Search for the cell housing the specified text and yield its [x, y] center coordinate. 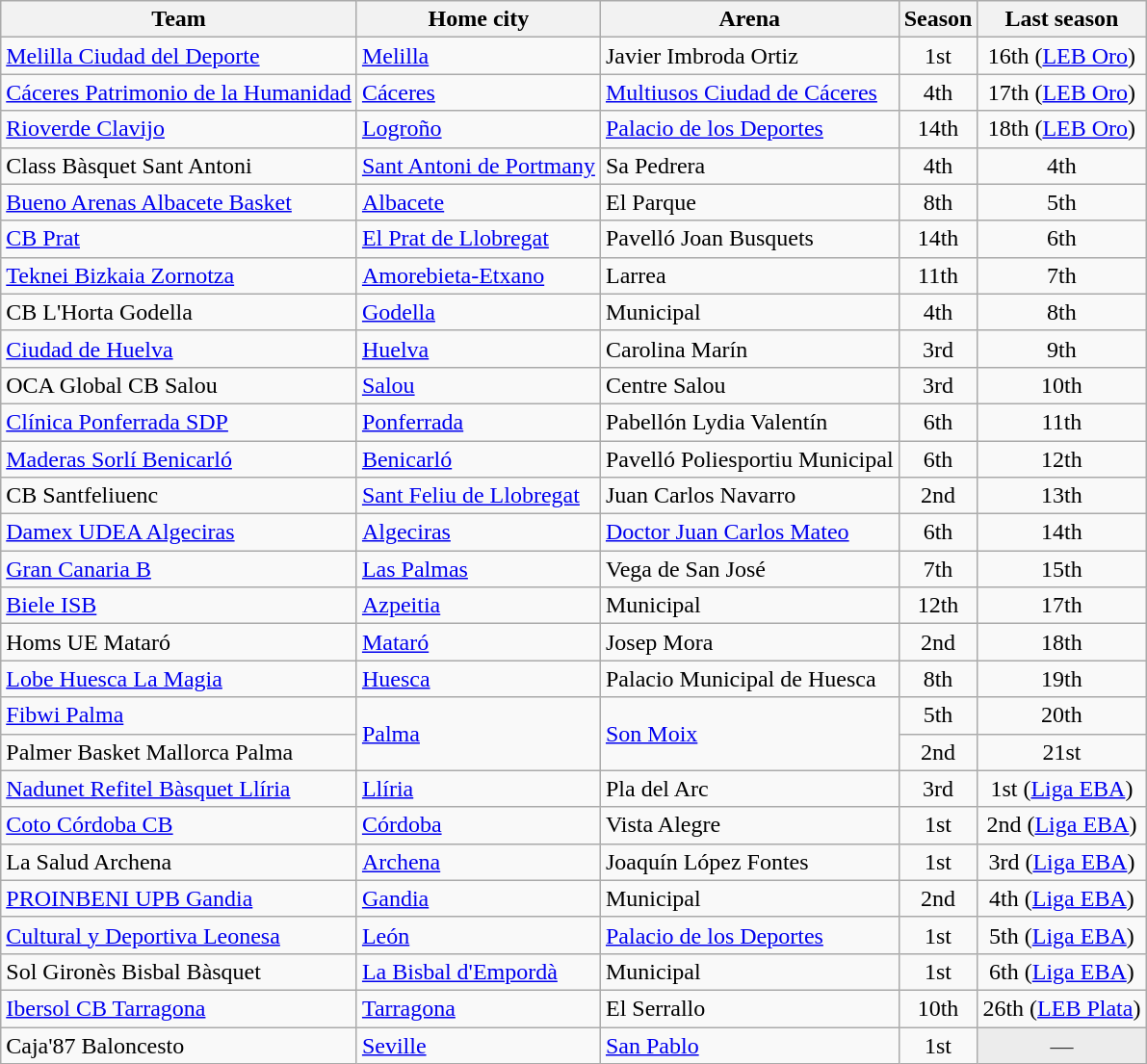
Albacete [478, 202]
Huelva [478, 349]
Ibersol CB Tarragona [179, 1008]
Melilla Ciudad del Deporte [179, 56]
Biele ISB [179, 606]
Logroño [478, 129]
Juan Carlos Navarro [749, 496]
Córdoba [478, 825]
Pla del Arc [749, 789]
Clínica Ponferrada SDP [179, 422]
Palma [478, 734]
Sant Antoni de Portmany [478, 166]
Algeciras [478, 532]
— [1061, 1045]
26th (LEB Plata) [1061, 1008]
5th (Liga EBA) [1061, 935]
18th (LEB Oro) [1061, 129]
León [478, 935]
Nadunet Refitel Bàsquet Llíria [179, 789]
San Pablo [749, 1045]
Class Bàsquet Sant Antoni [179, 166]
17th (LEB Oro) [1061, 92]
Cultural y Deportiva Leonesa [179, 935]
2nd (Liga EBA) [1061, 825]
9th [1061, 349]
21st [1061, 752]
Teknei Bizkaia Zornotza [179, 275]
Huesca [478, 679]
Rioverde Clavijo [179, 129]
Sant Feliu de Llobregat [478, 496]
Season [938, 19]
Javier Imbroda Ortiz [749, 56]
Pavelló Joan Busquets [749, 239]
Bueno Arenas Albacete Basket [179, 202]
Gran Canaria B [179, 569]
4th (Liga EBA) [1061, 898]
Las Palmas [478, 569]
El Prat de Llobregat [478, 239]
CB Santfeliuenc [179, 496]
Homs UE Mataró [179, 642]
Palmer Basket Mallorca Palma [179, 752]
Sa Pedrera [749, 166]
Godella [478, 312]
Ciudad de Huelva [179, 349]
Larrea [749, 275]
Arena [749, 19]
Azpeitia [478, 606]
18th [1061, 642]
Sol Gironès Bisbal Bàsquet [179, 972]
Cáceres [478, 92]
La Bisbal d'Empordà [478, 972]
El Serrallo [749, 1008]
CB L'Horta Godella [179, 312]
CB Prat [179, 239]
Vista Alegre [749, 825]
3rd (Liga EBA) [1061, 862]
Tarragona [478, 1008]
Salou [478, 385]
15th [1061, 569]
Pabellón Lydia Valentín [749, 422]
13th [1061, 496]
Benicarló [478, 459]
Josep Mora [749, 642]
17th [1061, 606]
Multiusos Ciudad de Cáceres [749, 92]
OCA Global CB Salou [179, 385]
Home city [478, 19]
Llíria [478, 789]
Doctor Juan Carlos Mateo [749, 532]
Lobe Huesca La Magia [179, 679]
Caja'87 Baloncesto [179, 1045]
Maderas Sorlí Benicarló [179, 459]
6th (Liga EBA) [1061, 972]
Son Moix [749, 734]
Last season [1061, 19]
Fibwi Palma [179, 715]
Cáceres Patrimonio de la Humanidad [179, 92]
Archena [478, 862]
1st (Liga EBA) [1061, 789]
Carolina Marín [749, 349]
La Salud Archena [179, 862]
Damex UDEA Algeciras [179, 532]
Palacio Municipal de Huesca [749, 679]
20th [1061, 715]
19th [1061, 679]
Pavelló Poliesportiu Municipal [749, 459]
PROINBENI UPB Gandia [179, 898]
Joaquín López Fontes [749, 862]
Melilla [478, 56]
Seville [478, 1045]
Centre Salou [749, 385]
Amorebieta-Etxano [478, 275]
Team [179, 19]
El Parque [749, 202]
16th (LEB Oro) [1061, 56]
Vega de San José [749, 569]
Mataró [478, 642]
Ponferrada [478, 422]
Coto Córdoba CB [179, 825]
Gandia [478, 898]
